From the cell containing the given text, extract its center point as [X, Y] coordinate. 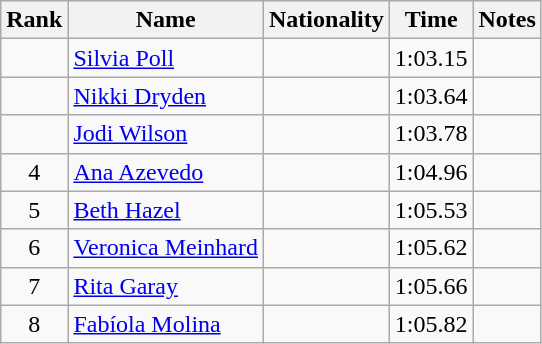
1:05.82 [431, 324]
7 [34, 286]
1:03.15 [431, 58]
Veronica Meinhard [166, 248]
1:03.64 [431, 96]
1:05.62 [431, 248]
Nikki Dryden [166, 96]
1:04.96 [431, 172]
Rita Garay [166, 286]
4 [34, 172]
8 [34, 324]
Beth Hazel [166, 210]
Nationality [327, 20]
Fabíola Molina [166, 324]
Silvia Poll [166, 58]
Time [431, 20]
Jodi Wilson [166, 134]
Ana Azevedo [166, 172]
1:05.53 [431, 210]
Rank [34, 20]
6 [34, 248]
1:03.78 [431, 134]
Name [166, 20]
1:05.66 [431, 286]
Notes [507, 20]
5 [34, 210]
